Return [x, y] of the center of cell containing provided text 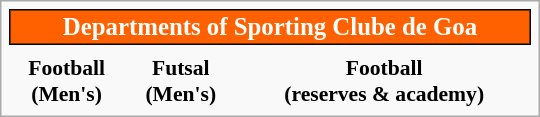
Futsal(Men's) [180, 81]
Departments of Sporting Clube de Goa [270, 27]
Football(Men's) [67, 81]
Football(reserves & academy) [384, 81]
